Pinpoint the cell where the given text exists, returning its (x, y) midpoint coordinate. 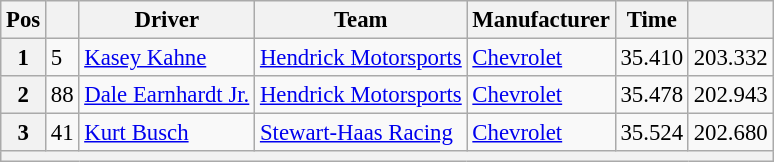
35.478 (652, 95)
Team (361, 20)
3 (24, 133)
Stewart-Haas Racing (361, 133)
Manufacturer (541, 20)
Pos (24, 20)
35.524 (652, 133)
2 (24, 95)
41 (62, 133)
202.680 (730, 133)
88 (62, 95)
Kasey Kahne (167, 58)
Driver (167, 20)
5 (62, 58)
Kurt Busch (167, 133)
Dale Earnhardt Jr. (167, 95)
Time (652, 20)
203.332 (730, 58)
35.410 (652, 58)
1 (24, 58)
202.943 (730, 95)
